Identify which cell holds the provided text, then report its [X, Y] central coordinate. 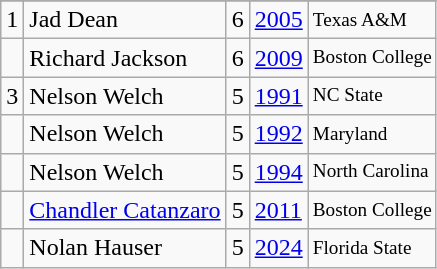
2005 [278, 20]
Florida State [372, 248]
3 [12, 96]
NC State [372, 96]
2011 [278, 210]
2009 [278, 58]
1992 [278, 134]
Chandler Catanzaro [125, 210]
Maryland [372, 134]
Jad Dean [125, 20]
Richard Jackson [125, 58]
North Carolina [372, 172]
2024 [278, 248]
Nolan Hauser [125, 248]
Texas A&M [372, 20]
1991 [278, 96]
1 [12, 20]
1994 [278, 172]
